Identify which cell holds the provided text, then report its [x, y] central coordinate. 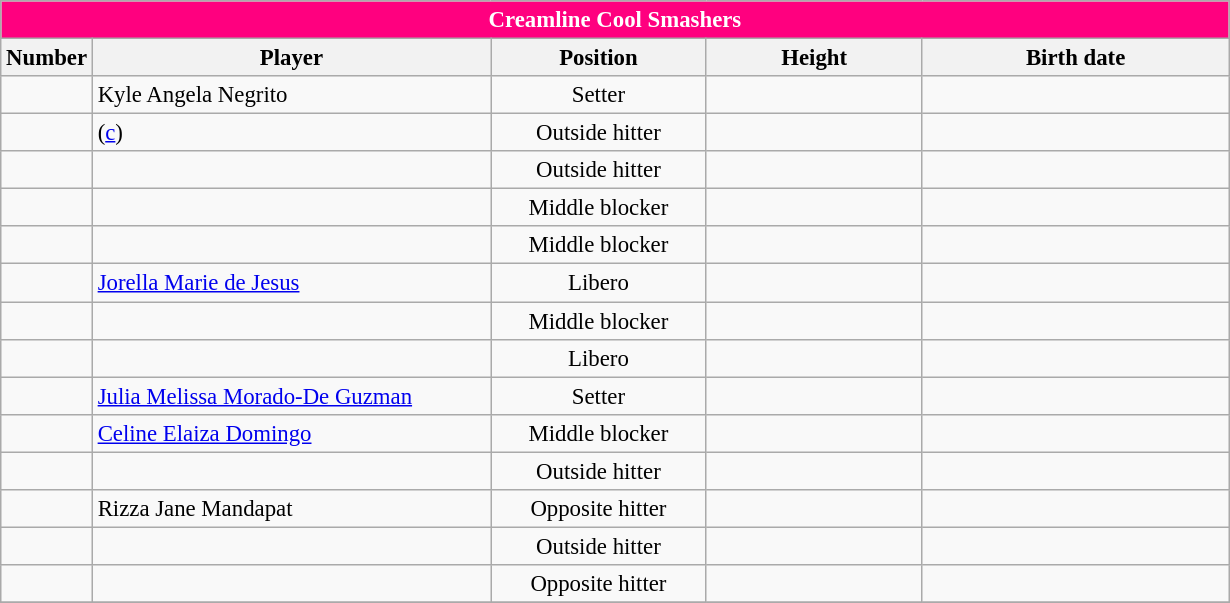
Height [814, 58]
Player [291, 58]
Birth date [1076, 58]
Julia Melissa Morado-De Guzman [291, 396]
(c) [291, 133]
Position [599, 58]
Creamline Cool Smashers [615, 20]
Celine Elaiza Domingo [291, 433]
Number [47, 58]
Jorella Marie de Jesus [291, 283]
Kyle Angela Negrito [291, 95]
Rizza Jane Mandapat [291, 509]
